Detect which cell encompasses the target text, then output its [x, y] center coordinate. 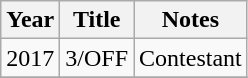
3/OFF [97, 58]
Year [30, 20]
Title [97, 20]
Notes [191, 20]
2017 [30, 58]
Contestant [191, 58]
